Extract the (X, Y) coordinate from the center of the cell holding the provided text.  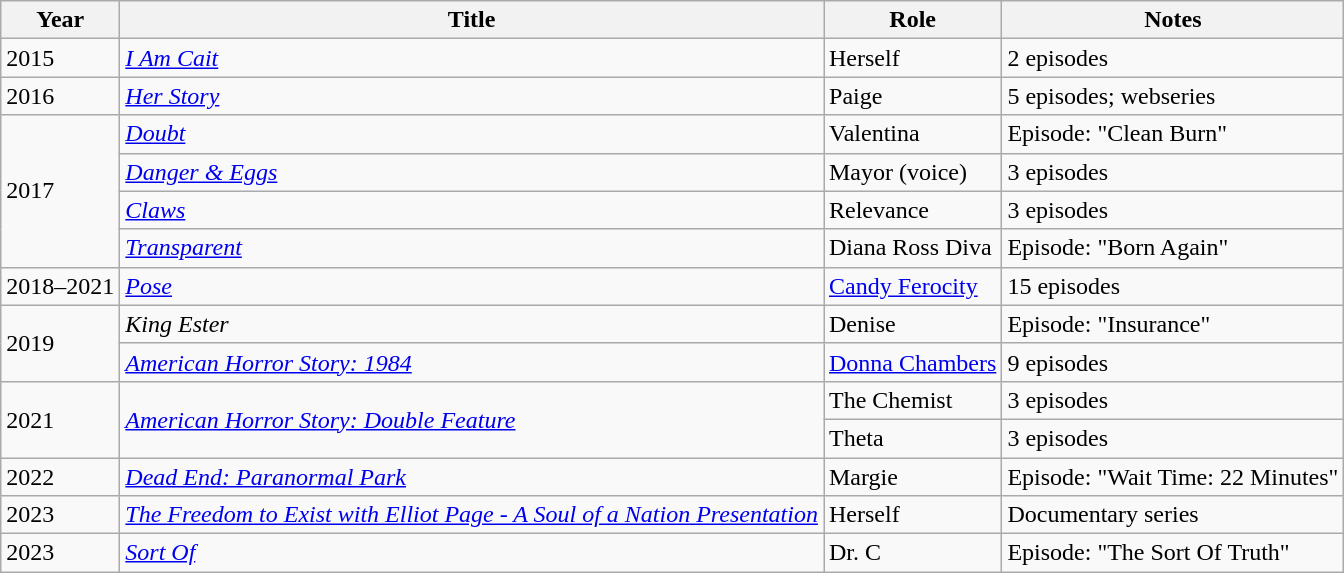
Episode: "Insurance" (1173, 324)
Title (472, 20)
Paige (913, 96)
Episode: "Wait Time: 22 Minutes" (1173, 477)
Documentary series (1173, 515)
King Ester (472, 324)
Sort Of (472, 553)
Pose (472, 286)
American Horror Story: Double Feature (472, 419)
The Chemist (913, 400)
The Freedom to Exist with Elliot Page - A Soul of a Nation Presentation (472, 515)
Relevance (913, 210)
Notes (1173, 20)
Margie (913, 477)
Danger & Eggs (472, 172)
2015 (60, 58)
Doubt (472, 134)
2021 (60, 419)
I Am Cait (472, 58)
2019 (60, 343)
Theta (913, 438)
Mayor (voice) (913, 172)
Her Story (472, 96)
Episode: "The Sort Of Truth" (1173, 553)
Role (913, 20)
Episode: "Born Again" (1173, 248)
2022 (60, 477)
Valentina (913, 134)
15 episodes (1173, 286)
5 episodes; webseries (1173, 96)
Transparent (472, 248)
Claws (472, 210)
Dead End: Paranormal Park (472, 477)
2016 (60, 96)
Episode: "Clean Burn" (1173, 134)
Diana Ross Diva (913, 248)
Dr. C (913, 553)
Candy Ferocity (913, 286)
Denise (913, 324)
2017 (60, 191)
Year (60, 20)
American Horror Story: 1984 (472, 362)
Donna Chambers (913, 362)
2 episodes (1173, 58)
2018–2021 (60, 286)
9 episodes (1173, 362)
